Provide the [X, Y] coordinate of the cell's center where the given text is located.  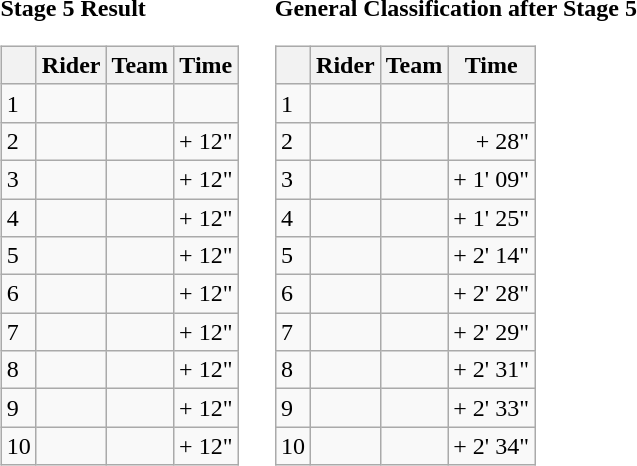
+ 2' 14" [492, 256]
+ 28" [492, 141]
+ 1' 25" [492, 217]
+ 2' 29" [492, 332]
+ 2' 28" [492, 294]
+ 2' 33" [492, 408]
+ 1' 09" [492, 179]
+ 2' 31" [492, 370]
+ 2' 34" [492, 446]
